Locate the cell with the specified text and output its (x, y) center coordinate. 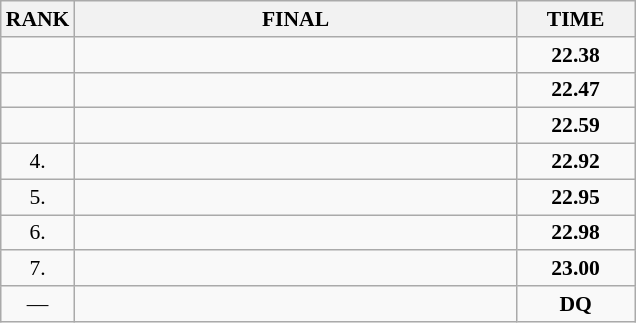
22.92 (576, 162)
FINAL (295, 19)
23.00 (576, 269)
22.38 (576, 55)
22.95 (576, 197)
DQ (576, 304)
22.59 (576, 126)
TIME (576, 19)
22.98 (576, 233)
4. (38, 162)
RANK (38, 19)
22.47 (576, 90)
— (38, 304)
6. (38, 233)
5. (38, 197)
7. (38, 269)
